Extract the [x, y] coordinate from the center of the cell holding the provided text.  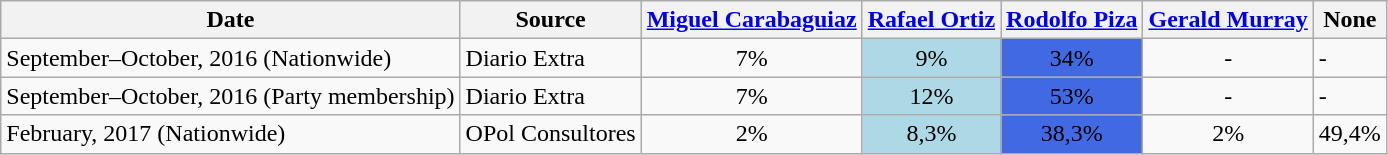
Miguel Carabaguiaz [752, 20]
49,4% [1350, 134]
February, 2017 (Nationwide) [230, 134]
Rodolfo Piza [1072, 20]
12% [931, 96]
53% [1072, 96]
38,3% [1072, 134]
Source [550, 20]
Date [230, 20]
34% [1072, 58]
September–October, 2016 (Party membership) [230, 96]
September–October, 2016 (Nationwide) [230, 58]
Rafael Ortiz [931, 20]
None [1350, 20]
Gerald Murray [1228, 20]
8,3% [931, 134]
9% [931, 58]
OPol Consultores [550, 134]
